Locate the cell with the specified text and output its [X, Y] center coordinate. 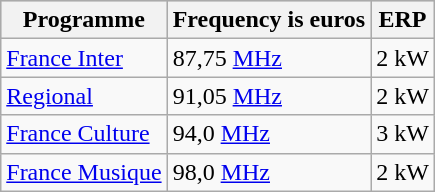
France Musique [84, 172]
France Inter [84, 58]
98,0 MHz [269, 172]
87,75 MHz [269, 58]
Frequency is euros [269, 20]
91,05 MHz [269, 96]
3 kW [403, 134]
Programme [84, 20]
France Culture [84, 134]
ERP [403, 20]
Regional [84, 96]
94,0 MHz [269, 134]
